Capture the cell that displays the provided text and extract its [X, Y] central coordinate. 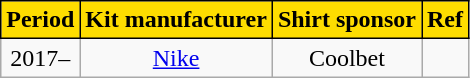
Kit manufacturer [176, 20]
Coolbet [346, 58]
Nike [176, 58]
Shirt sponsor [346, 20]
Period [40, 20]
Ref [446, 20]
2017– [40, 58]
